From the cell containing the given text, extract its center point as (X, Y) coordinate. 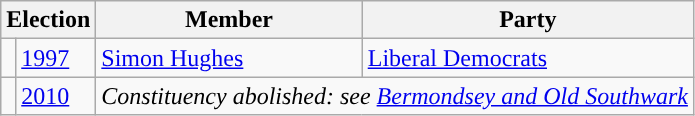
1997 (56, 58)
Party (528, 20)
2010 (56, 96)
Election (48, 20)
Simon Hughes (229, 58)
Member (229, 20)
Liberal Democrats (528, 58)
Constituency abolished: see Bermondsey and Old Southwark (395, 96)
